Output the [X, Y] coordinate of the center of the cell containing the given text.  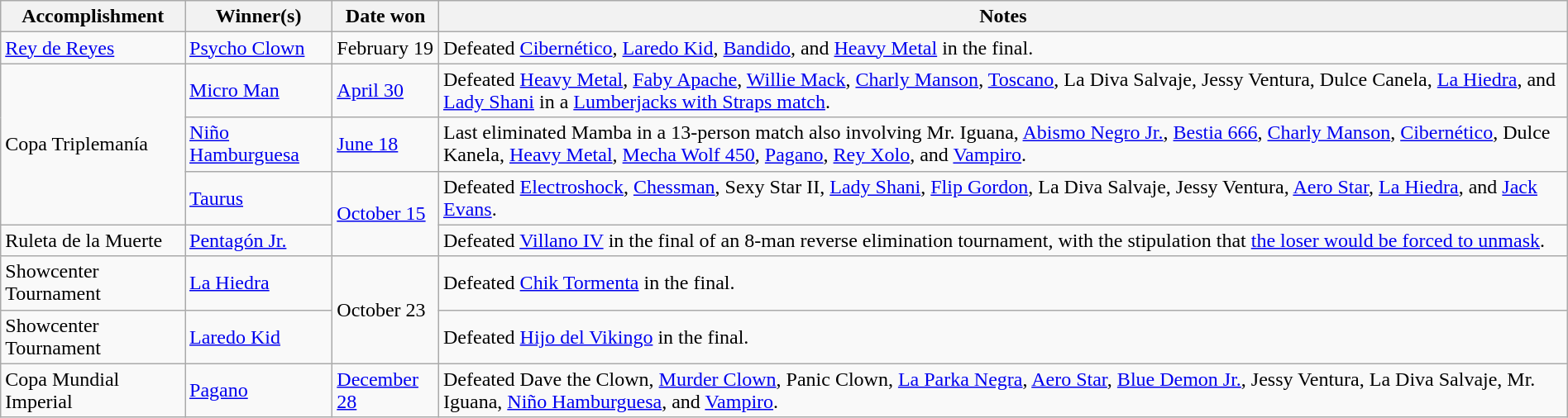
Date won [385, 17]
Rey de Reyes [93, 48]
Copa Mundial Imperial [93, 390]
April 30 [385, 91]
Winner(s) [259, 17]
Defeated Chik Tormenta in the final. [1002, 283]
Copa Triplemanía [93, 144]
February 19 [385, 48]
Taurus [259, 198]
Defeated Villano IV in the final of an 8-man reverse elimination tournament, with the stipulation that the loser would be forced to unmask. [1002, 240]
June 18 [385, 144]
October 23 [385, 310]
Psycho Clown [259, 48]
Notes [1002, 17]
Pagano [259, 390]
Ruleta de la Muerte [93, 240]
Defeated Hijo del Vikingo in the final. [1002, 337]
Defeated Cibernético, Laredo Kid, Bandido, and Heavy Metal in the final. [1002, 48]
Defeated Electroshock, Chessman, Sexy Star II, Lady Shani, Flip Gordon, La Diva Salvaje, Jessy Ventura, Aero Star, La Hiedra, and Jack Evans. [1002, 198]
October 15 [385, 213]
Accomplishment [93, 17]
La Hiedra [259, 283]
December 28 [385, 390]
Laredo Kid [259, 337]
Niño Hamburguesa [259, 144]
Micro Man [259, 91]
Pentagón Jr. [259, 240]
